Return the (x, y) coordinate for the center point of the cell that contains the specified text.  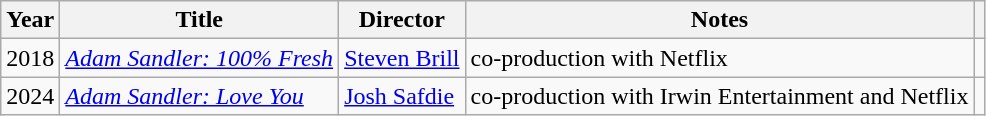
co-production with Irwin Entertainment and Netflix (720, 96)
Title (200, 20)
2018 (30, 58)
Director (402, 20)
Steven Brill (402, 58)
Adam Sandler: 100% Fresh (200, 58)
Year (30, 20)
co-production with Netflix (720, 58)
Josh Safdie (402, 96)
2024 (30, 96)
Notes (720, 20)
Adam Sandler: Love You (200, 96)
